Detect which cell encompasses the target text, then output its (X, Y) center coordinate. 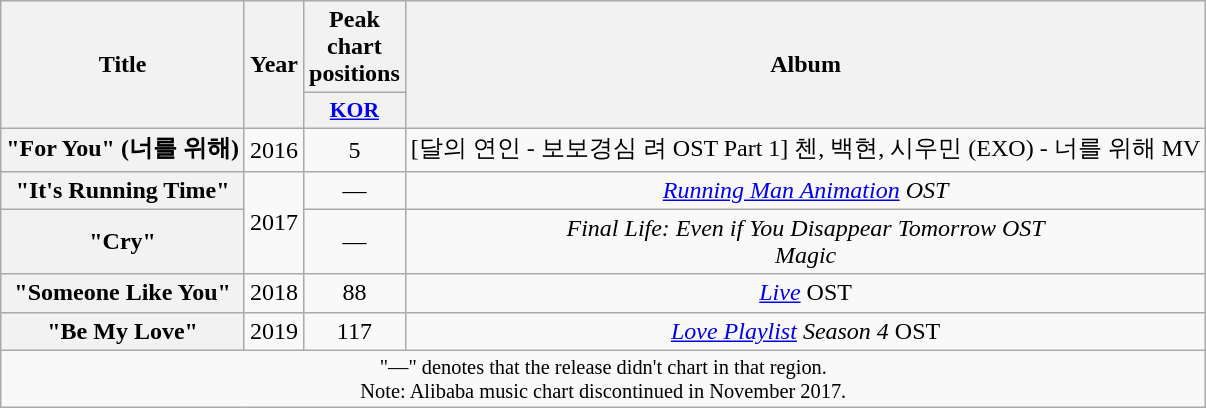
Peakchart positions (355, 47)
2018 (274, 293)
88 (355, 293)
Running Man Animation OST (806, 190)
KOR (355, 111)
Album (806, 65)
Live OST (806, 293)
Final Life: Even if You Disappear Tomorrow OSTMagic (806, 242)
Year (274, 65)
117 (355, 331)
2017 (274, 222)
[달의 연인 - 보보경심 려 OST Part 1] 첸, 백현, 시우민 (EXO) - 너를 위해 MV (806, 150)
Love Playlist Season 4 OST (806, 331)
2019 (274, 331)
"Cry" (123, 242)
2016 (274, 150)
"For You" (너를 위해) (123, 150)
"Someone Like You" (123, 293)
"—" denotes that the release didn't chart in that region.Note: Alibaba music chart discontinued in November 2017. (604, 379)
Title (123, 65)
5 (355, 150)
"It's Running Time" (123, 190)
"Be My Love" (123, 331)
